Output the [X, Y] coordinate of the center of the cell containing the given text.  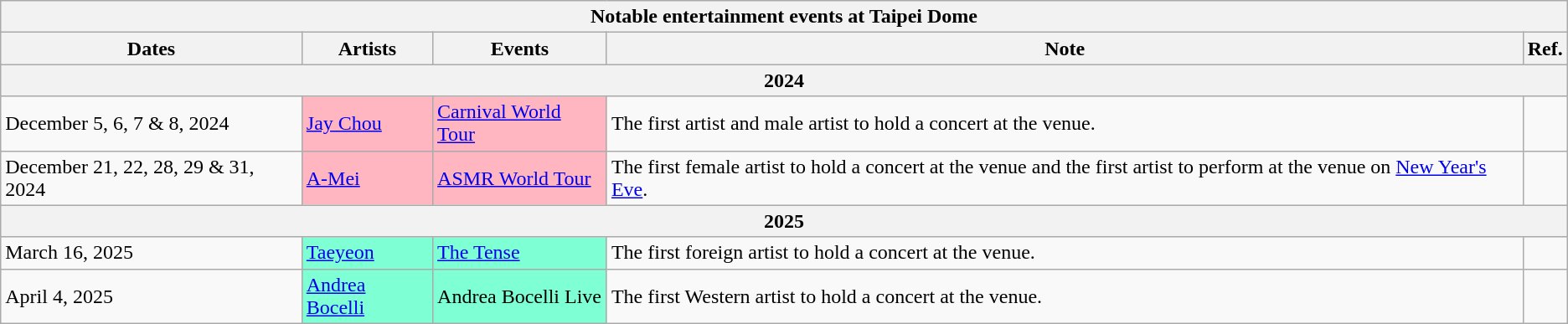
December 5, 6, 7 & 8, 2024 [152, 124]
April 4, 2025 [152, 296]
The first artist and male artist to hold a concert at the venue. [1065, 124]
ASMR World Tour [520, 177]
March 16, 2025 [152, 253]
Notable entertainment events at Taipei Dome [784, 17]
Andrea Bocelli Live [520, 296]
Andrea Bocelli [367, 296]
The first female artist to hold a concert at the venue and the first artist to perform at the venue on New Year's Eve. [1065, 177]
Taeyeon [367, 253]
Jay Chou [367, 124]
Dates [152, 49]
Events [520, 49]
Ref. [1545, 49]
The first foreign artist to hold a concert at the venue. [1065, 253]
A-Mei [367, 177]
2024 [784, 80]
Note [1065, 49]
December 21, 22, 28, 29 & 31, 2024 [152, 177]
The first Western artist to hold a concert at the venue. [1065, 296]
The Tense [520, 253]
Carnival World Tour [520, 124]
Artists [367, 49]
2025 [784, 221]
